Capture the cell that displays the provided text and extract its (x, y) central coordinate. 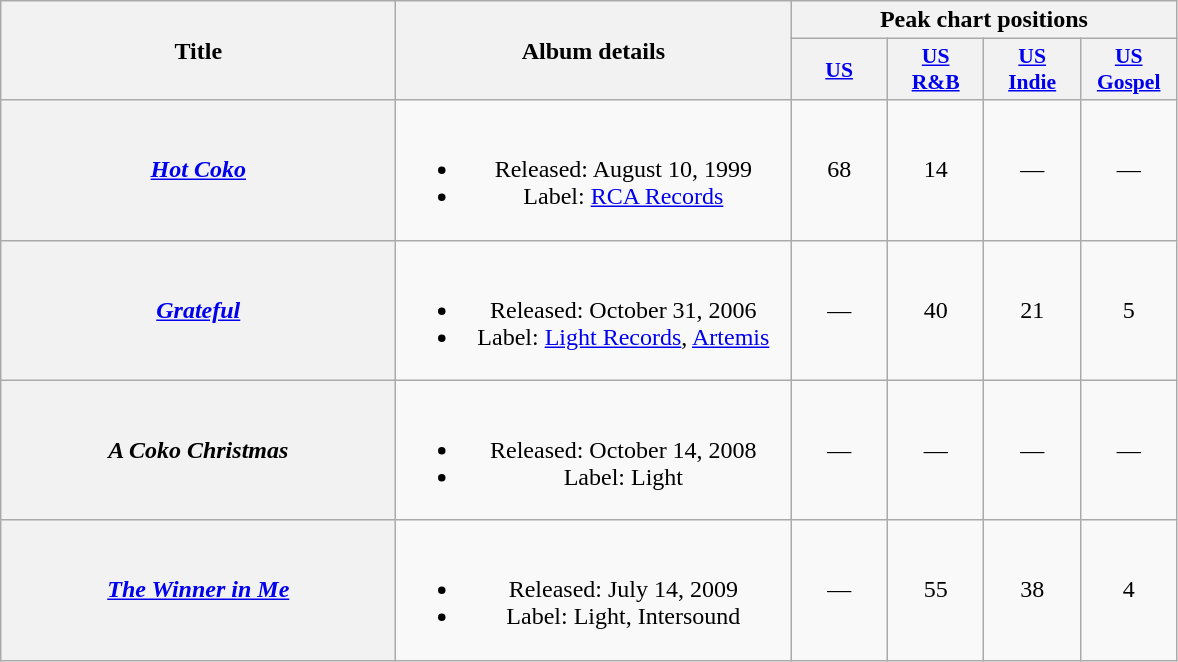
Peak chart positions (984, 20)
Released: October 14, 2008Label: Light (594, 450)
Title (198, 50)
68 (840, 170)
A Coko Christmas (198, 450)
USGospel (1128, 70)
Released: August 10, 1999Label: RCA Records (594, 170)
Released: July 14, 2009Label: Light, Intersound (594, 590)
4 (1128, 590)
The Winner in Me (198, 590)
USR&B (936, 70)
Album details (594, 50)
40 (936, 310)
55 (936, 590)
Hot Coko (198, 170)
14 (936, 170)
38 (1032, 590)
21 (1032, 310)
USIndie (1032, 70)
Released: October 31, 2006Label: Light Records, Artemis (594, 310)
Grateful (198, 310)
US (840, 70)
5 (1128, 310)
